Search for the cell housing the specified text and yield its (X, Y) center coordinate. 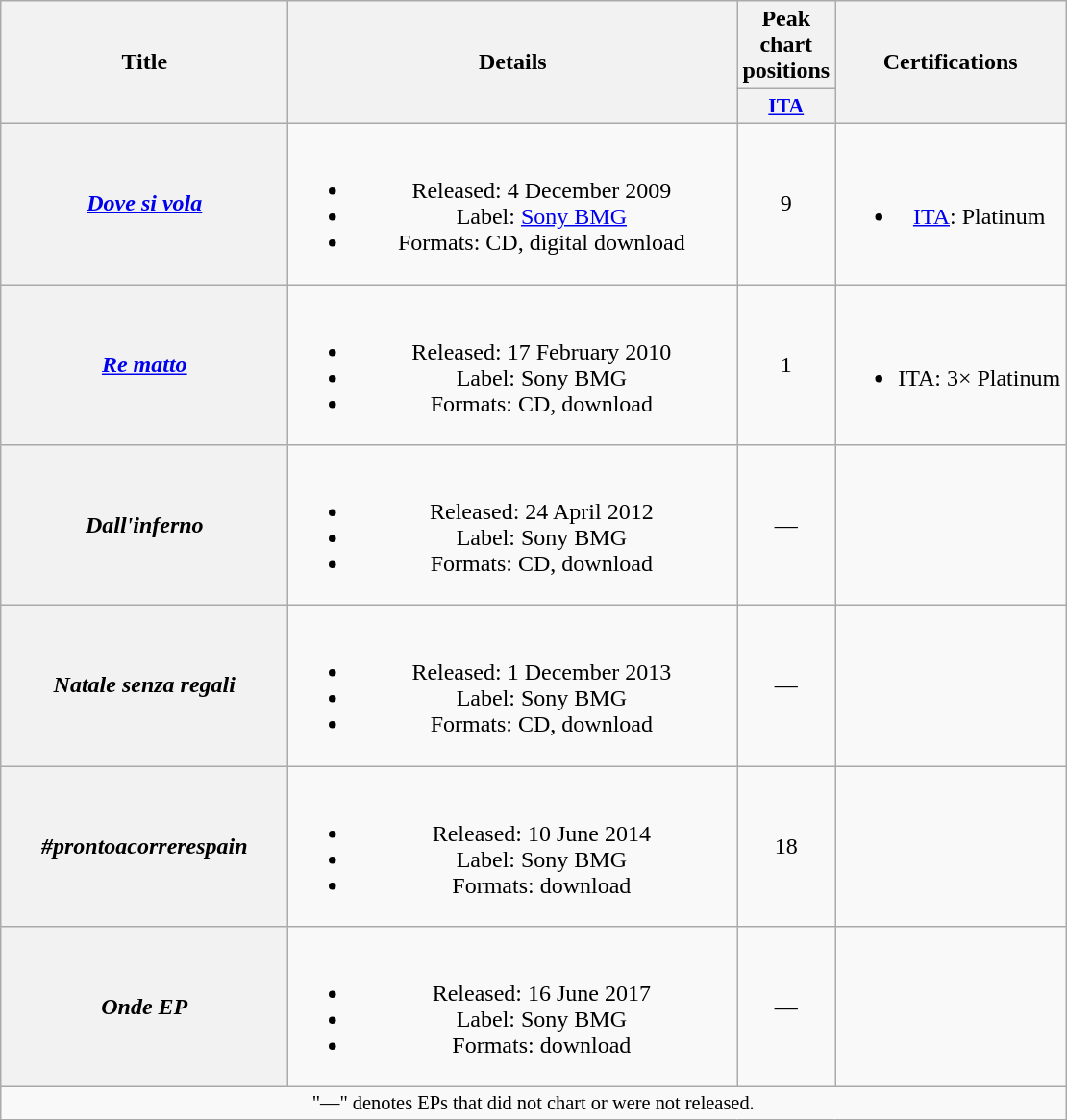
Released: 24 April 2012Label: Sony BMGFormats: CD, download (513, 525)
Certifications (951, 62)
Peak chart positions (786, 45)
ITA: Platinum (951, 204)
ITA: 3× Platinum (951, 365)
Natale senza regali (144, 686)
Released: 1 December 2013Label: Sony BMGFormats: CD, download (513, 686)
"—" denotes EPs that did not chart or were not released. (533, 1104)
Released: 10 June 2014Label: Sony BMGFormats: download (513, 846)
Title (144, 62)
Re matto (144, 365)
1 (786, 365)
#prontoacorrerespain (144, 846)
9 (786, 204)
Details (513, 62)
Released: 4 December 2009Label: Sony BMGFormats: CD, digital download (513, 204)
Released: 16 June 2017Label: Sony BMGFormats: download (513, 1008)
Dove si vola (144, 204)
Dall'inferno (144, 525)
Onde EP (144, 1008)
Released: 17 February 2010Label: Sony BMGFormats: CD, download (513, 365)
ITA (786, 107)
18 (786, 846)
